Scan for the cell matching the given text and deliver its [x, y] coordinate at center. 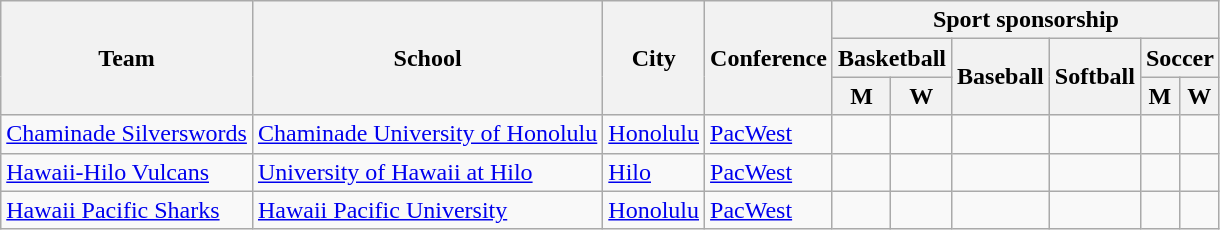
Softball [1094, 77]
Soccer [1180, 58]
Hawaii Pacific Sharks [127, 210]
Chaminade Silverswords [127, 134]
Basketball [892, 58]
Chaminade University of Honolulu [427, 134]
Team [127, 58]
City [654, 58]
Conference [769, 58]
University of Hawaii at Hilo [427, 172]
Sport sponsorship [1026, 20]
Hawaii Pacific University [427, 210]
Baseball [1001, 77]
Hilo [654, 172]
School [427, 58]
Hawaii-Hilo Vulcans [127, 172]
